Determine the [X, Y] coordinate at the center of the cell enclosing the given text.  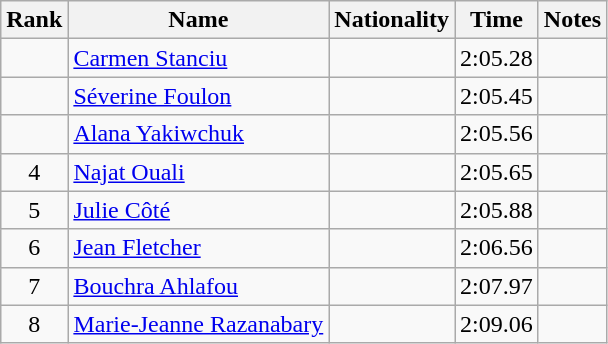
2:07.97 [497, 286]
8 [34, 324]
4 [34, 172]
2:05.56 [497, 134]
Time [497, 20]
Bouchra Ahlafou [198, 286]
2:05.28 [497, 58]
Name [198, 20]
2:09.06 [497, 324]
Séverine Foulon [198, 96]
2:05.88 [497, 210]
Alana Yakiwchuk [198, 134]
Marie-Jeanne Razanabary [198, 324]
Notes [572, 20]
5 [34, 210]
7 [34, 286]
Carmen Stanciu [198, 58]
6 [34, 248]
Najat Ouali [198, 172]
Julie Côté [198, 210]
2:06.56 [497, 248]
Rank [34, 20]
2:05.45 [497, 96]
Nationality [392, 20]
Jean Fletcher [198, 248]
2:05.65 [497, 172]
